Capture the cell that displays the provided text and extract its [X, Y] central coordinate. 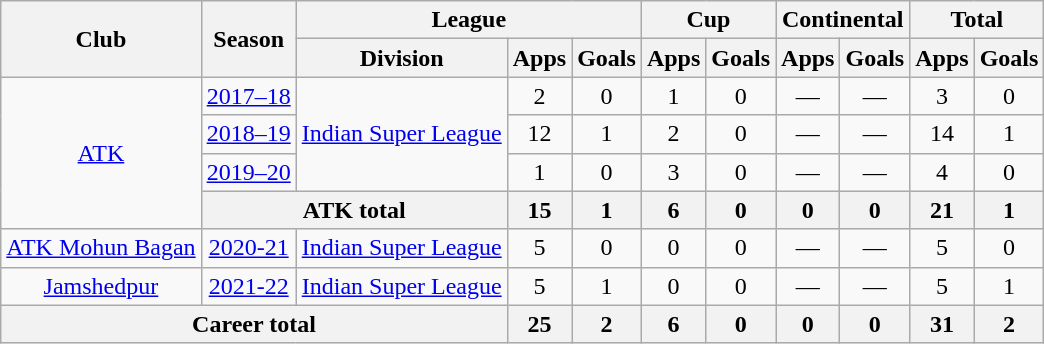
31 [942, 324]
Continental [843, 20]
2017–18 [248, 96]
14 [942, 134]
Division [402, 58]
12 [539, 134]
2019–20 [248, 172]
21 [942, 210]
15 [539, 210]
ATK total [354, 210]
4 [942, 172]
2021-22 [248, 286]
2018–19 [248, 134]
League [468, 20]
Total [977, 20]
25 [539, 324]
Season [248, 39]
ATK Mohun Bagan [101, 248]
Club [101, 39]
Jamshedpur [101, 286]
2020-21 [248, 248]
ATK [101, 153]
Career total [254, 324]
Cup [708, 20]
